Provide the [x, y] coordinate of the cell's center where the given text is located.  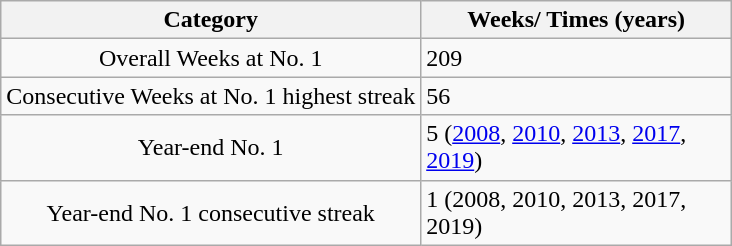
Year-end No. 1 [211, 148]
209 [576, 58]
Year-end No. 1 consecutive streak [211, 212]
Consecutive Weeks at No. 1 highest streak [211, 96]
5 (2008, 2010, 2013, 2017, 2019) [576, 148]
Overall Weeks at No. 1 [211, 58]
Weeks/ Times (years) [576, 20]
1 (2008, 2010, 2013, 2017, 2019) [576, 212]
56 [576, 96]
Category [211, 20]
